Return (x, y) of the center of cell containing provided text 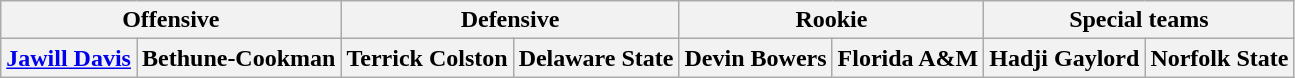
Bethune-Cookman (238, 58)
Delaware State (596, 58)
Offensive (171, 20)
Hadji Gaylord (1064, 58)
Devin Bowers (756, 58)
Defensive (510, 20)
Rookie (832, 20)
Terrick Colston (427, 58)
Norfolk State (1220, 58)
Special teams (1139, 20)
Jawill Davis (69, 58)
Florida A&M (908, 58)
